Search for the cell housing the specified text and yield its [X, Y] center coordinate. 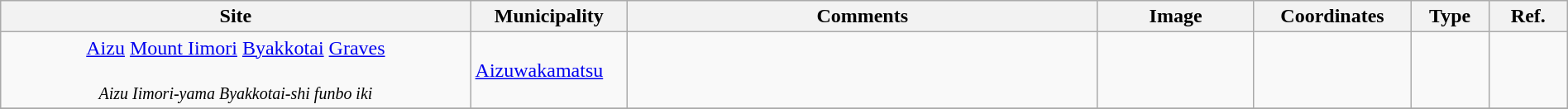
Aizuwakamatsu [549, 70]
Coordinates [1331, 17]
Image [1176, 17]
Ref. [1528, 17]
Type [1451, 17]
Site [236, 17]
Comments [863, 17]
Aizu Mount Iimori Byakkotai GravesAizu Iimori-yama Byakkotai-shi funbo iki [236, 70]
Municipality [549, 17]
